Return the (x, y) coordinate for the center point of the cell that contains the specified text.  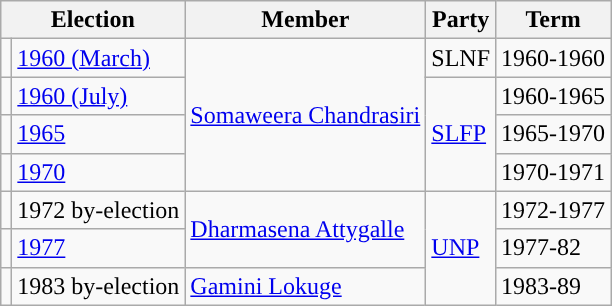
Member (306, 20)
Term (554, 20)
UNP (461, 248)
1983-89 (554, 286)
1965 (98, 134)
Dharmasena Attygalle (306, 229)
Party (461, 20)
1977-82 (554, 248)
1977 (98, 248)
1970 (98, 172)
1960-1965 (554, 96)
Election (93, 20)
1983 by-election (98, 286)
1960 (July) (98, 96)
Gamini Lokuge (306, 286)
1972-1977 (554, 210)
1960 (March) (98, 58)
SLNF (461, 58)
SLFP (461, 134)
1960-1960 (554, 58)
1972 by-election (98, 210)
Somaweera Chandrasiri (306, 115)
1970-1971 (554, 172)
1965-1970 (554, 134)
